From the cell containing the given text, extract its center point as [X, Y] coordinate. 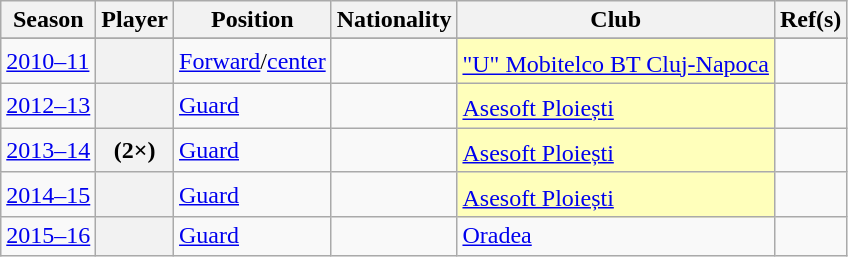
Club [616, 20]
Ref(s) [810, 20]
(2×) [135, 150]
2010–11 [48, 62]
2013–14 [48, 150]
Season [48, 20]
2014–15 [48, 194]
Position [253, 20]
Player [135, 20]
2012–13 [48, 106]
"U" Mobitelco BT Cluj-Napoca [616, 62]
2015–16 [48, 236]
Oradea [616, 236]
Nationality [394, 20]
Forward/center [253, 62]
